Return the (X, Y) coordinate for the center point of the cell that contains the specified text.  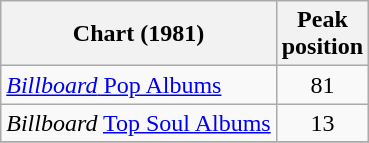
Chart (1981) (138, 34)
Billboard Pop Albums (138, 85)
Billboard Top Soul Albums (138, 123)
81 (322, 85)
Peakposition (322, 34)
13 (322, 123)
